Provide the [X, Y] coordinate of the cell's center where the given text is located.  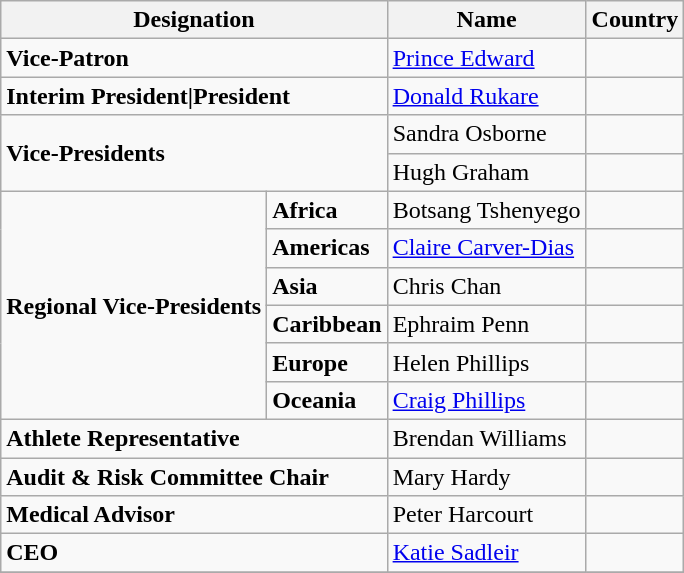
Designation [194, 20]
Katie Sadleir [486, 553]
Hugh Graham [486, 172]
Vice-Patron [194, 58]
Oceania [327, 400]
Craig Phillips [486, 400]
Brendan Williams [486, 438]
Donald Rukare [486, 96]
Asia [327, 286]
Caribbean [327, 324]
Regional Vice-Presidents [134, 305]
Helen Phillips [486, 362]
Botsang Tshenyego [486, 210]
CEO [194, 553]
Audit & Risk Committee Chair [194, 477]
Athlete Representative [194, 438]
Vice-Presidents [194, 153]
Americas [327, 248]
Ephraim Penn [486, 324]
Mary Hardy [486, 477]
Claire Carver-Dias [486, 248]
Interim President|President [194, 96]
Medical Advisor [194, 515]
Peter Harcourt [486, 515]
Country [635, 20]
Chris Chan [486, 286]
Sandra Osborne [486, 134]
Europe [327, 362]
Africa [327, 210]
Name [486, 20]
Prince Edward [486, 58]
